Pinpoint the cell where the given text exists, returning its [X, Y] midpoint coordinate. 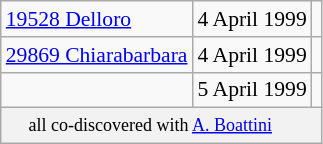
all co-discovered with A. Boattini [162, 126]
19528 Delloro [97, 19]
29869 Chiarabarbara [97, 55]
5 April 1999 [252, 90]
